Determine the [x, y] coordinate at the center of the cell enclosing the given text.  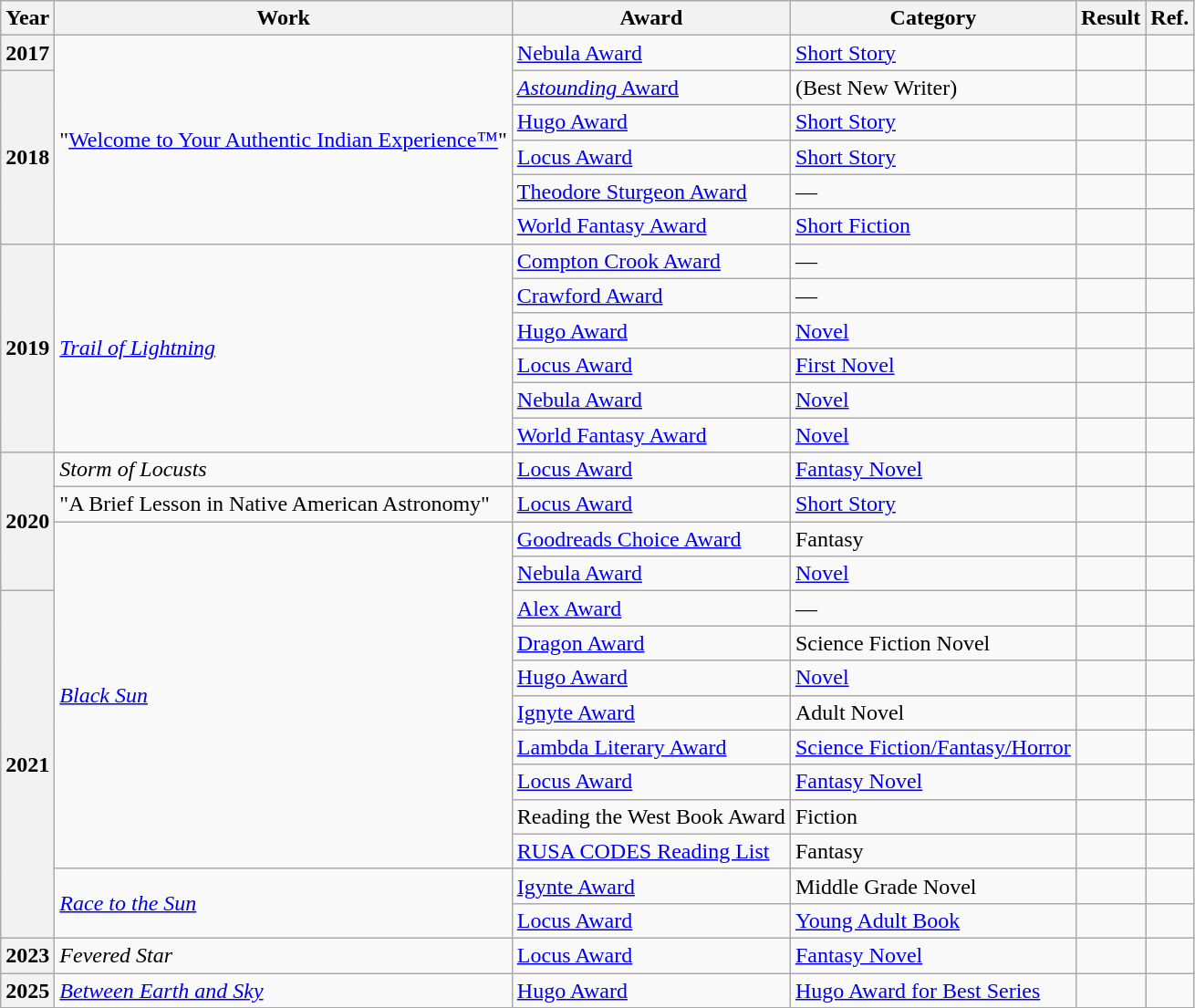
Between Earth and Sky [283, 990]
Goodreads Choice Award [651, 539]
Category [932, 18]
Ref. [1169, 18]
Race to the Sun [283, 903]
2017 [27, 53]
2025 [27, 990]
2023 [27, 955]
Storm of Locusts [283, 470]
2018 [27, 157]
Fevered Star [283, 955]
Science Fiction/Fantasy/Horror [932, 747]
Dragon Award [651, 643]
RUSA CODES Reading List [651, 851]
First Novel [932, 365]
Reading the West Book Award [651, 816]
Alex Award [651, 608]
Short Fiction [932, 226]
Trail of Lightning [283, 348]
2019 [27, 348]
Lambda Literary Award [651, 747]
2021 [27, 764]
Astounding Award [651, 88]
Fiction [932, 816]
Middle Grade Novel [932, 886]
Theodore Sturgeon Award [651, 192]
Year [27, 18]
Ignyte Award [651, 712]
Work [283, 18]
Adult Novel [932, 712]
Science Fiction Novel [932, 643]
"Welcome to Your Authentic Indian Experience™" [283, 140]
(Best New Writer) [932, 88]
Crawford Award [651, 296]
Award [651, 18]
Hugo Award for Best Series [932, 990]
Compton Crook Award [651, 261]
"A Brief Lesson in Native American Astronomy" [283, 504]
Black Sun [283, 695]
Result [1110, 18]
Young Adult Book [932, 920]
2020 [27, 522]
Igynte Award [651, 886]
